Return the [X, Y] coordinate for the center point of the cell that contains the specified text.  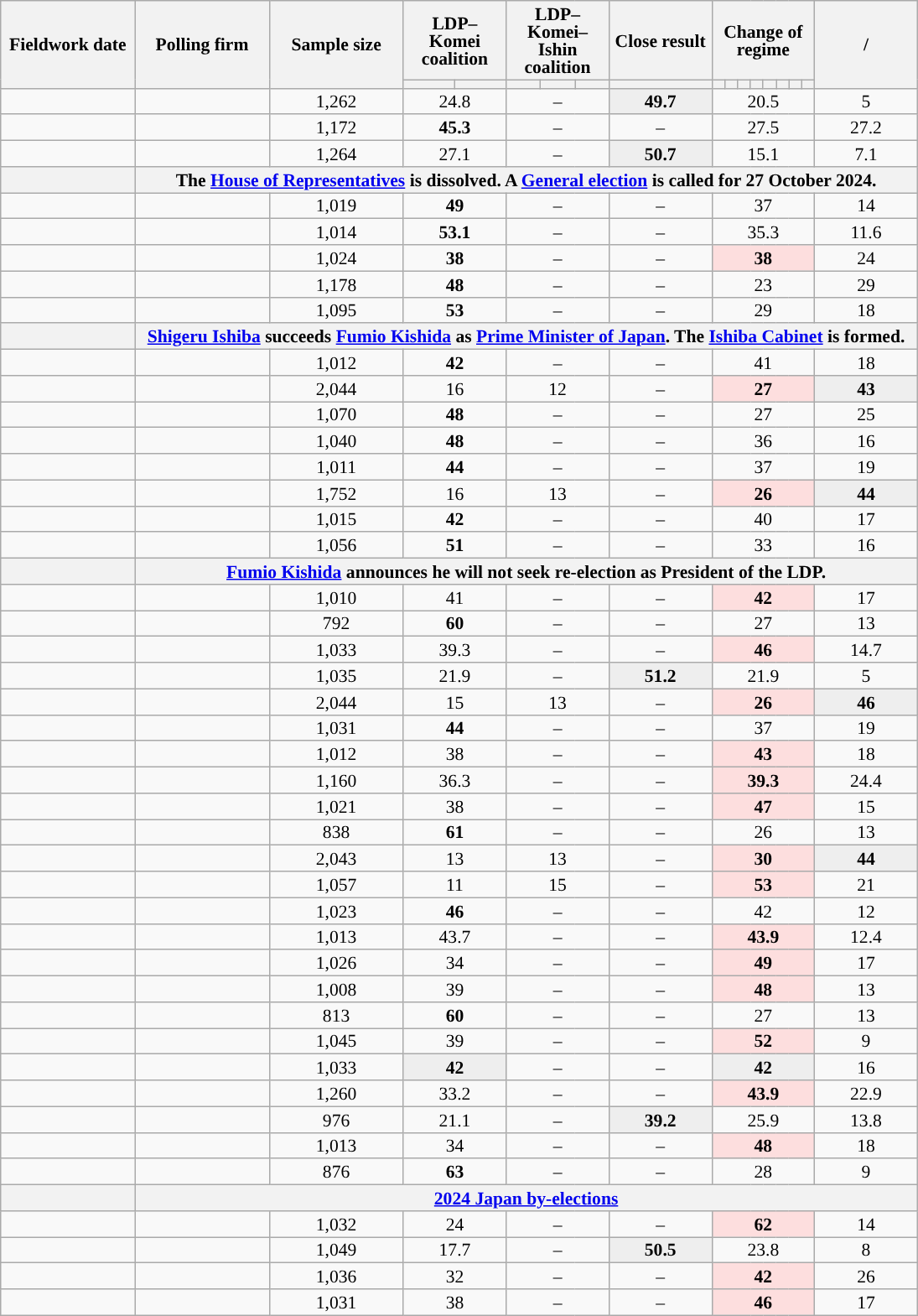
11 [454, 884]
27.1 [454, 154]
27.2 [867, 127]
976 [336, 1119]
Shigeru Ishiba succeeds Fumio Kishida as Prime Minister of Japan. The Ishiba Cabinet is formed. [526, 337]
51.2 [661, 676]
50.5 [661, 1250]
12.4 [867, 936]
15.1 [763, 154]
1,021 [336, 807]
25.9 [763, 1119]
23.8 [763, 1250]
28 [763, 1173]
1,024 [336, 258]
1,023 [336, 911]
838 [336, 832]
Fumio Kishida announces he will not seek re-election as President of the LDP. [526, 572]
1,752 [336, 493]
13.8 [867, 1119]
1,010 [336, 597]
61 [454, 832]
52 [763, 1042]
/ [867, 44]
Change of regime [763, 40]
27.5 [763, 127]
43.7 [454, 936]
792 [336, 624]
25 [867, 414]
1,019 [336, 206]
17.7 [454, 1250]
51 [454, 545]
47 [763, 807]
40 [763, 518]
21.1 [454, 1119]
53.1 [454, 231]
LDP–Komei coalition [454, 40]
49.7 [661, 101]
1,014 [336, 231]
24.4 [867, 780]
1,032 [336, 1225]
1,011 [336, 466]
35.3 [763, 231]
22.9 [867, 1094]
876 [336, 1173]
24.8 [454, 101]
Fieldwork date [68, 44]
Close result [661, 40]
11.6 [867, 231]
7.1 [867, 154]
30 [763, 859]
1,056 [336, 545]
1,015 [336, 518]
1,057 [336, 884]
2,043 [336, 859]
1,026 [336, 963]
62 [763, 1225]
33 [763, 545]
1,036 [336, 1277]
36 [763, 441]
2024 Japan by-elections [526, 1198]
14.7 [867, 649]
Polling firm [202, 44]
1,262 [336, 101]
39.2 [661, 1119]
LDP–Komei–Ishin coalition [558, 40]
36.3 [454, 780]
8 [867, 1250]
813 [336, 1015]
1,264 [336, 154]
The House of Representatives is dissolved. A General election is called for 27 October 2024. [526, 179]
1,008 [336, 990]
1,160 [336, 780]
45.3 [454, 127]
1,049 [336, 1250]
1,035 [336, 676]
63 [454, 1173]
1,045 [336, 1042]
21 [867, 884]
1,172 [336, 127]
33.2 [454, 1094]
1,040 [336, 441]
Sample size [336, 44]
32 [454, 1277]
1,070 [336, 414]
1,178 [336, 283]
23 [763, 283]
20.5 [763, 101]
1,260 [336, 1094]
1,095 [336, 310]
50.7 [661, 154]
